Provide the (x, y) coordinate of the cell's center where the given text is located.  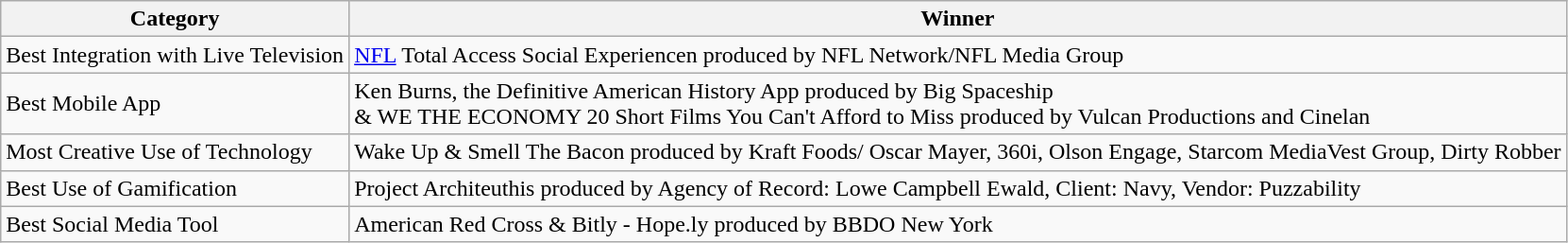
Category (176, 19)
Best Mobile App (176, 104)
Best Social Media Tool (176, 224)
Best Integration with Live Television (176, 55)
Best Use of Gamification (176, 188)
Winner (957, 19)
Most Creative Use of Technology (176, 152)
American Red Cross & Bitly - Hope.ly produced by BBDO New York (957, 224)
NFL Total Access Social Experiencen produced by NFL Network/NFL Media Group (957, 55)
Wake Up & Smell The Bacon produced by Kraft Foods/ Oscar Mayer, 360i, Olson Engage, Starcom MediaVest Group, Dirty Robber (957, 152)
Project Architeuthis produced by Agency of Record: Lowe Campbell Ewald, Client: Navy, Vendor: Puzzability (957, 188)
